Capture the cell that displays the provided text and extract its (X, Y) central coordinate. 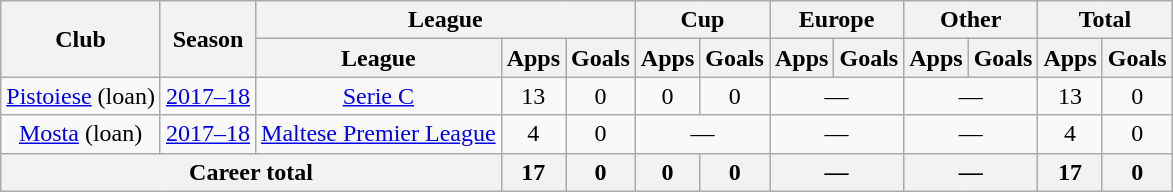
Season (208, 39)
Total (1105, 20)
Serie C (379, 96)
Pistoiese (loan) (81, 96)
Maltese Premier League (379, 134)
Other (971, 20)
Europe (837, 20)
Cup (702, 20)
Mosta (loan) (81, 134)
Club (81, 39)
Career total (251, 172)
